Find where the given text appears and provide that cell's center as [x, y] coordinate. 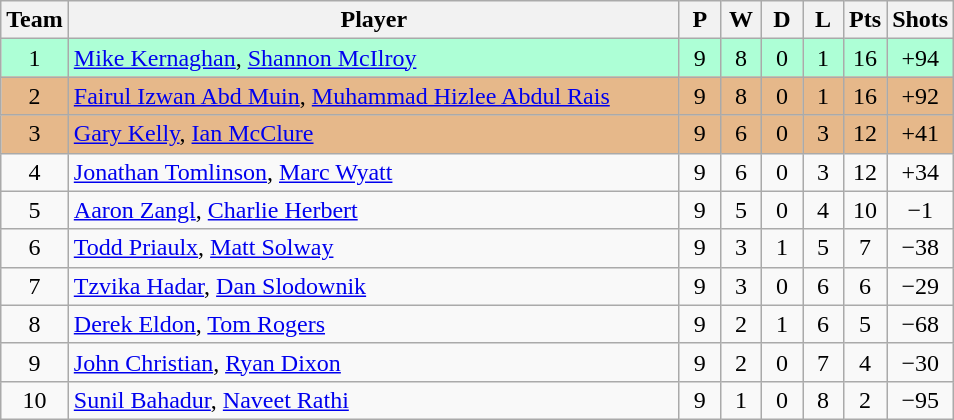
Tzvika Hadar, Dan Slodownik [374, 286]
+94 [920, 58]
Mike Kernaghan, Shannon McIlroy [374, 58]
Jonathan Tomlinson, Marc Wyatt [374, 172]
John Christian, Ryan Dixon [374, 362]
P [700, 20]
D [782, 20]
Shots [920, 20]
+41 [920, 134]
W [740, 20]
Player [374, 20]
L [824, 20]
−95 [920, 400]
Aaron Zangl, Charlie Herbert [374, 210]
−1 [920, 210]
−29 [920, 286]
Pts [866, 20]
Fairul Izwan Abd Muin, Muhammad Hizlee Abdul Rais [374, 96]
+34 [920, 172]
Todd Priaulx, Matt Solway [374, 248]
Derek Eldon, Tom Rogers [374, 324]
+92 [920, 96]
−68 [920, 324]
Gary Kelly, Ian McClure [374, 134]
−38 [920, 248]
Team [35, 20]
−30 [920, 362]
Sunil Bahadur, Naveet Rathi [374, 400]
